Return the (x, y) coordinate for the center point of the cell that contains the specified text.  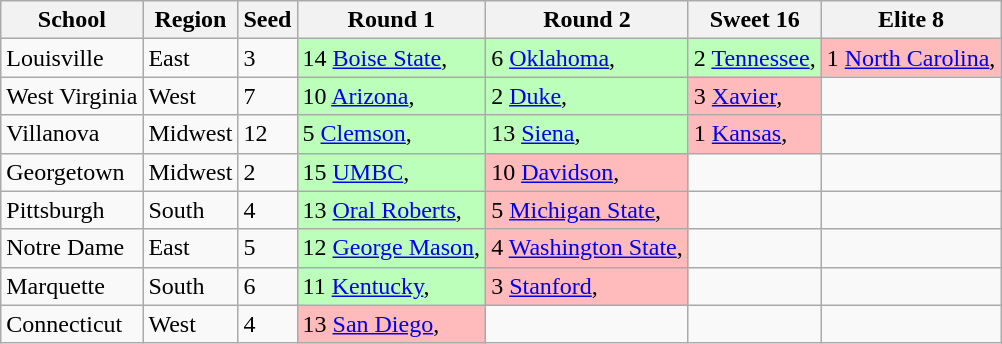
15 UMBC, (392, 172)
Seed (268, 20)
Pittsburgh (72, 210)
5 (268, 248)
Villanova (72, 134)
Marquette (72, 286)
1 North Carolina, (911, 58)
2 (268, 172)
6 Oklahoma, (588, 58)
Round 2 (588, 20)
4 Washington State, (588, 248)
2 Tennessee, (754, 58)
5 Clemson, (392, 134)
14 Boise State, (392, 58)
1 Kansas, (754, 134)
5 Michigan State, (588, 210)
West Virginia (72, 96)
3 Stanford, (588, 286)
School (72, 20)
Notre Dame (72, 248)
12 (268, 134)
10 Davidson, (588, 172)
Connecticut (72, 324)
Region (190, 20)
13 San Diego, (392, 324)
3 (268, 58)
12 George Mason, (392, 248)
3 Xavier, (754, 96)
2 Duke, (588, 96)
Elite 8 (911, 20)
13 Oral Roberts, (392, 210)
Louisville (72, 58)
6 (268, 286)
Sweet 16 (754, 20)
Round 1 (392, 20)
11 Kentucky, (392, 286)
7 (268, 96)
10 Arizona, (392, 96)
Georgetown (72, 172)
13 Siena, (588, 134)
